Capture the cell that displays the provided text and extract its [X, Y] central coordinate. 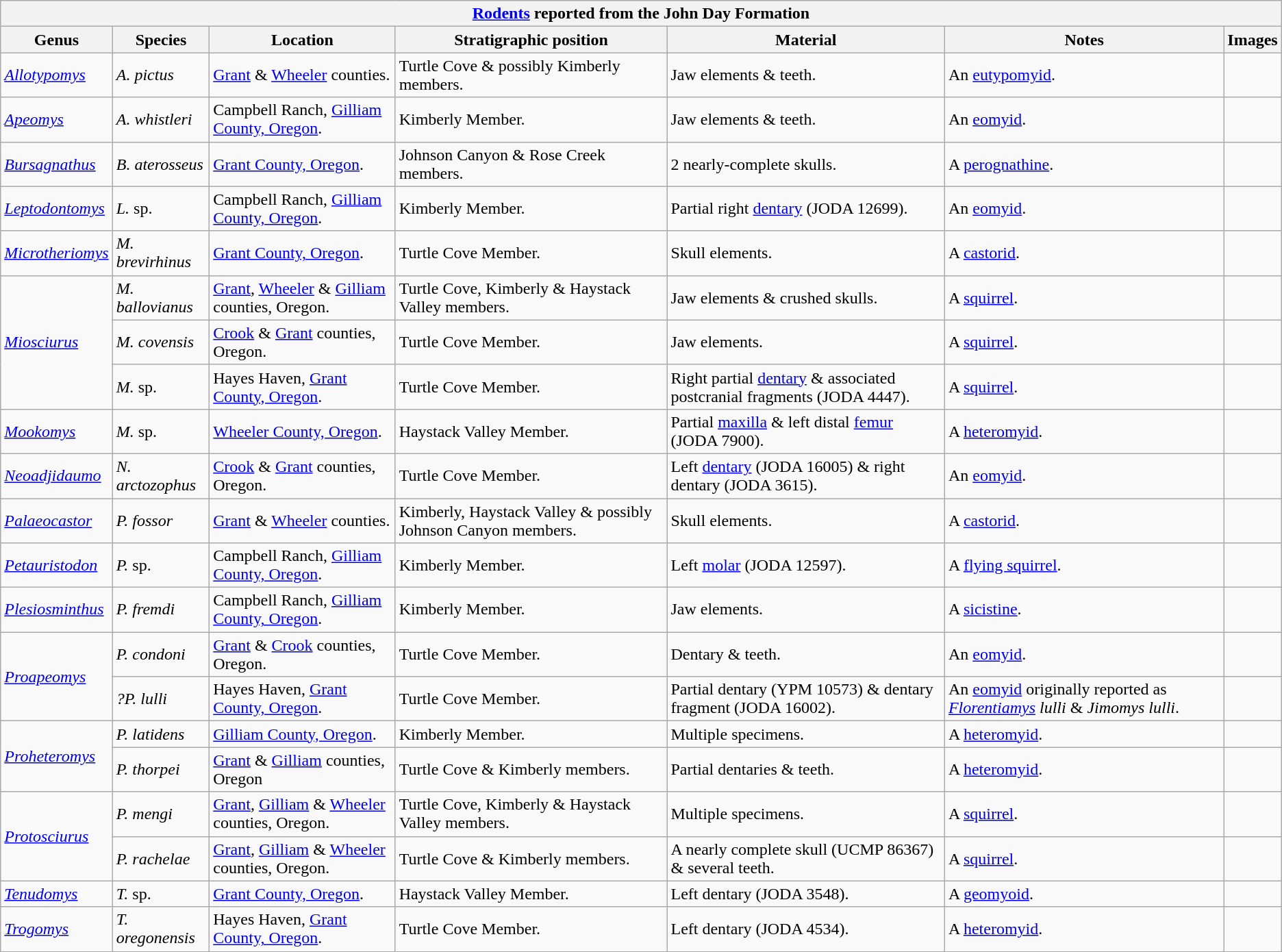
Mookomys [56, 431]
Turtle Cove & possibly Kimberly members. [531, 75]
A nearly complete skull (UCMP 86367) & several teeth. [805, 859]
Grant & Gilliam counties, Oregon [303, 770]
P. sp. [161, 566]
Images [1253, 40]
Leptodontomys [56, 208]
A sicistine. [1083, 610]
Jaw elements & crushed skulls. [805, 297]
Partial dentary (YPM 10573) & dentary fragment (JODA 16002). [805, 699]
Petauristodon [56, 566]
B. aterosseus [161, 164]
N. arctozophus [161, 475]
P. thorpei [161, 770]
Stratigraphic position [531, 40]
A. whistleri [161, 119]
Microtheriomys [56, 253]
Bursagnathus [56, 164]
Rodents reported from the John Day Formation [641, 14]
Left dentary (JODA 3548). [805, 894]
Notes [1083, 40]
Location [303, 40]
Left dentary (JODA 4534). [805, 929]
A. pictus [161, 75]
Protosciurus [56, 836]
Species [161, 40]
Kimberly, Haystack Valley & possibly Johnson Canyon members. [531, 521]
2 nearly-complete skulls. [805, 164]
An eutypomyid. [1083, 75]
Grant & Crook counties, Oregon. [303, 655]
L. sp. [161, 208]
P. latidens [161, 734]
T. oregonensis [161, 929]
Material [805, 40]
Johnson Canyon & Rose Creek members. [531, 164]
Trogomys [56, 929]
Proapeomys [56, 677]
A flying squirrel. [1083, 566]
P. condoni [161, 655]
Genus [56, 40]
P. rachelae [161, 859]
Partial right dentary (JODA 12699). [805, 208]
A geomyoid. [1083, 894]
A perognathine. [1083, 164]
Allotypomys [56, 75]
P. fossor [161, 521]
Grant, Wheeler & Gilliam counties, Oregon. [303, 297]
Left molar (JODA 12597). [805, 566]
Palaeocastor [56, 521]
?P. lulli [161, 699]
Partial maxilla & left distal femur (JODA 7900). [805, 431]
Partial dentaries & teeth. [805, 770]
P. mengi [161, 814]
Tenudomys [56, 894]
Plesiosminthus [56, 610]
Right partial dentary & associated postcranial fragments (JODA 4447). [805, 386]
Miosciurus [56, 342]
Proheteromys [56, 756]
M. brevirhinus [161, 253]
Apeomys [56, 119]
Left dentary (JODA 16005) & right dentary (JODA 3615). [805, 475]
Gilliam County, Oregon. [303, 734]
Neoadjidaumo [56, 475]
Dentary & teeth. [805, 655]
Wheeler County, Oregon. [303, 431]
T. sp. [161, 894]
M. covensis [161, 342]
An eomyid originally reported as Florentiamys lulli & Jimomys lulli. [1083, 699]
M. ballovianus [161, 297]
P. fremdi [161, 610]
